Identify which cell holds the provided text, then report its [X, Y] central coordinate. 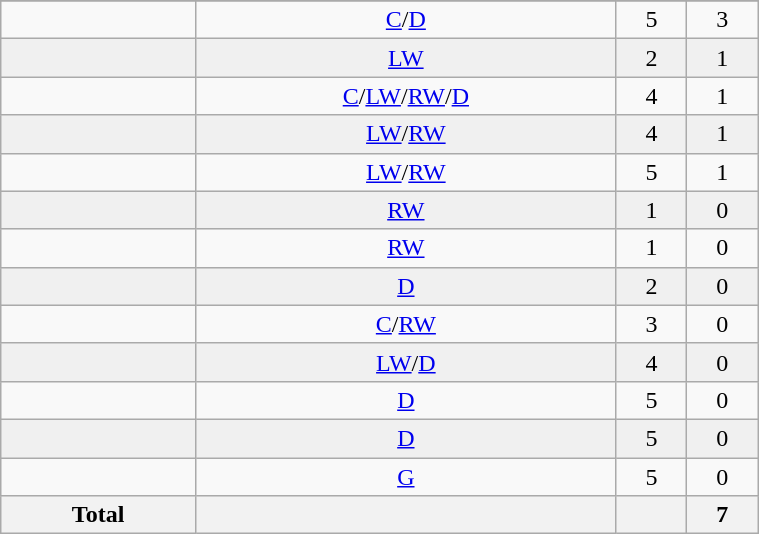
7 [722, 515]
Total [98, 515]
C/RW [406, 324]
C/D [406, 20]
C/LW/RW/D [406, 96]
G [406, 477]
LW/D [406, 362]
LW [406, 58]
